Detect which cell encompasses the target text, then output its (X, Y) center coordinate. 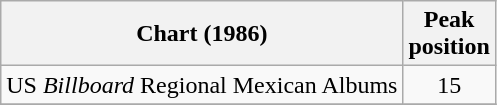
15 (449, 85)
US Billboard Regional Mexican Albums (202, 85)
Chart (1986) (202, 34)
Peakposition (449, 34)
